Identify which cell holds the provided text, then report its (x, y) central coordinate. 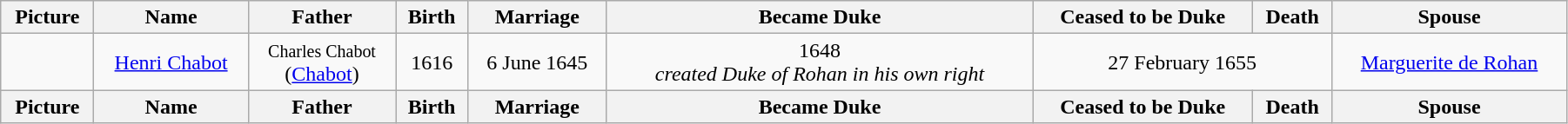
6 June 1645 (537, 62)
Marguerite de Rohan (1450, 62)
1648created Duke of Rohan in his own right (820, 62)
Charles Chabot (Chabot) (322, 62)
1616 (432, 62)
Henri Chabot (171, 62)
27 February 1655 (1183, 62)
